Find where the given text appears and provide that cell's center as (X, Y) coordinate. 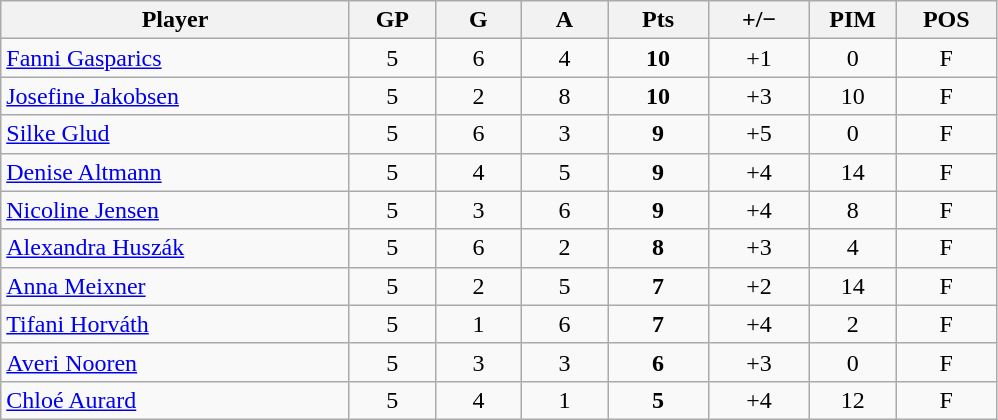
Nicoline Jensen (176, 210)
+5 (760, 134)
+1 (760, 58)
Anna Meixner (176, 286)
PIM (853, 20)
Tifani Horváth (176, 324)
Silke Glud (176, 134)
G (478, 20)
Chloé Aurard (176, 400)
GP (392, 20)
+2 (760, 286)
Denise Altmann (176, 172)
A (564, 20)
Alexandra Huszák (176, 248)
12 (853, 400)
Pts (658, 20)
+/− (760, 20)
Josefine Jakobsen (176, 96)
Player (176, 20)
POS (946, 20)
Averi Nooren (176, 362)
Fanni Gasparics (176, 58)
